For the text-containing cell, return its midpoint in [X, Y] coordinate format. 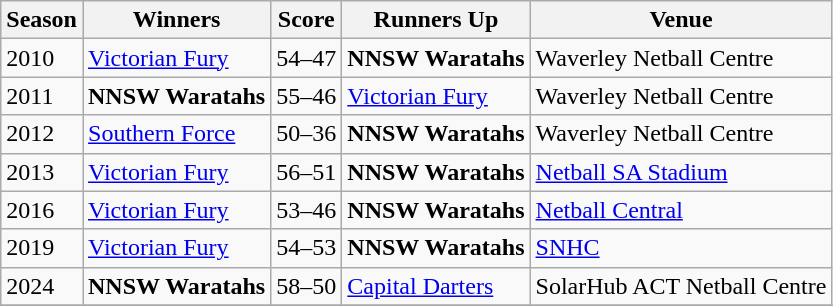
2011 [42, 96]
Score [306, 20]
SNHC [681, 248]
2012 [42, 134]
Netball SA Stadium [681, 172]
Southern Force [176, 134]
54–47 [306, 58]
SolarHub ACT Netball Centre [681, 286]
58–50 [306, 286]
2024 [42, 286]
56–51 [306, 172]
53–46 [306, 210]
Season [42, 20]
Runners Up [436, 20]
Capital Darters [436, 286]
54–53 [306, 248]
2016 [42, 210]
50–36 [306, 134]
2019 [42, 248]
Winners [176, 20]
Venue [681, 20]
Netball Central [681, 210]
2010 [42, 58]
2013 [42, 172]
55–46 [306, 96]
